Identify which cell holds the provided text, then report its (X, Y) central coordinate. 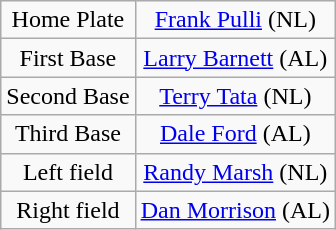
Third Base (68, 134)
Left field (68, 172)
Home Plate (68, 20)
First Base (68, 58)
Right field (68, 210)
Second Base (68, 96)
Dan Morrison (AL) (235, 210)
Dale Ford (AL) (235, 134)
Randy Marsh (NL) (235, 172)
Larry Barnett (AL) (235, 58)
Frank Pulli (NL) (235, 20)
Terry Tata (NL) (235, 96)
